Capture the cell that displays the provided text and extract its [x, y] central coordinate. 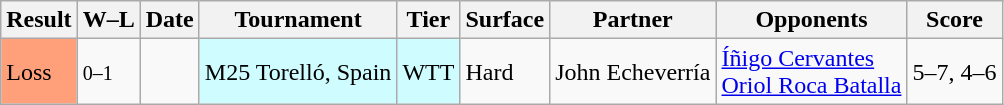
John Echeverría [633, 72]
Opponents [812, 20]
Tier [428, 20]
Partner [633, 20]
Date [170, 20]
Loss [39, 72]
0–1 [108, 72]
Result [39, 20]
5–7, 4–6 [954, 72]
Íñigo Cervantes Oriol Roca Batalla [812, 72]
Surface [505, 20]
Hard [505, 72]
M25 Torelló, Spain [298, 72]
WTT [428, 72]
Tournament [298, 20]
Score [954, 20]
W–L [108, 20]
